Extract the [x, y] coordinate from the center of the cell holding the provided text.  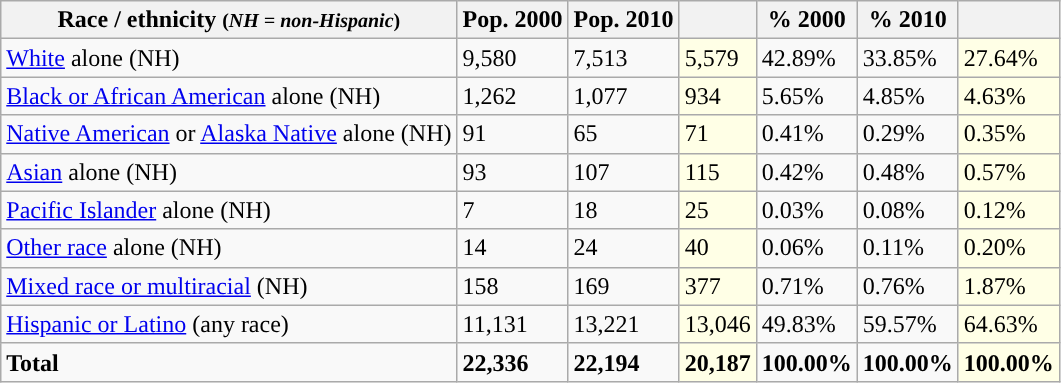
0.35% [1008, 134]
Race / ethnicity (NH = non-Hispanic) [229, 20]
24 [624, 248]
27.64% [1008, 58]
65 [624, 134]
59.57% [908, 324]
Asian alone (NH) [229, 172]
1,077 [624, 96]
0.08% [908, 210]
0.71% [806, 286]
93 [512, 172]
0.29% [908, 134]
Total [229, 362]
0.57% [1008, 172]
Black or African American alone (NH) [229, 96]
22,336 [512, 362]
0.42% [806, 172]
0.76% [908, 286]
14 [512, 248]
1.87% [1008, 286]
49.83% [806, 324]
11,131 [512, 324]
40 [718, 248]
Pop. 2000 [512, 20]
Native American or Alaska Native alone (NH) [229, 134]
% 2010 [908, 20]
22,194 [624, 362]
Hispanic or Latino (any race) [229, 324]
0.11% [908, 248]
0.03% [806, 210]
20,187 [718, 362]
25 [718, 210]
0.12% [1008, 210]
4.85% [908, 96]
934 [718, 96]
Pop. 2010 [624, 20]
33.85% [908, 58]
Other race alone (NH) [229, 248]
Pacific Islander alone (NH) [229, 210]
91 [512, 134]
18 [624, 210]
169 [624, 286]
0.48% [908, 172]
5,579 [718, 58]
% 2000 [806, 20]
4.63% [1008, 96]
377 [718, 286]
0.41% [806, 134]
0.20% [1008, 248]
1,262 [512, 96]
Mixed race or multiracial (NH) [229, 286]
42.89% [806, 58]
White alone (NH) [229, 58]
71 [718, 134]
107 [624, 172]
7 [512, 210]
5.65% [806, 96]
158 [512, 286]
7,513 [624, 58]
64.63% [1008, 324]
13,046 [718, 324]
13,221 [624, 324]
115 [718, 172]
0.06% [806, 248]
9,580 [512, 58]
